Output the (X, Y) coordinate of the center of the cell containing the given text.  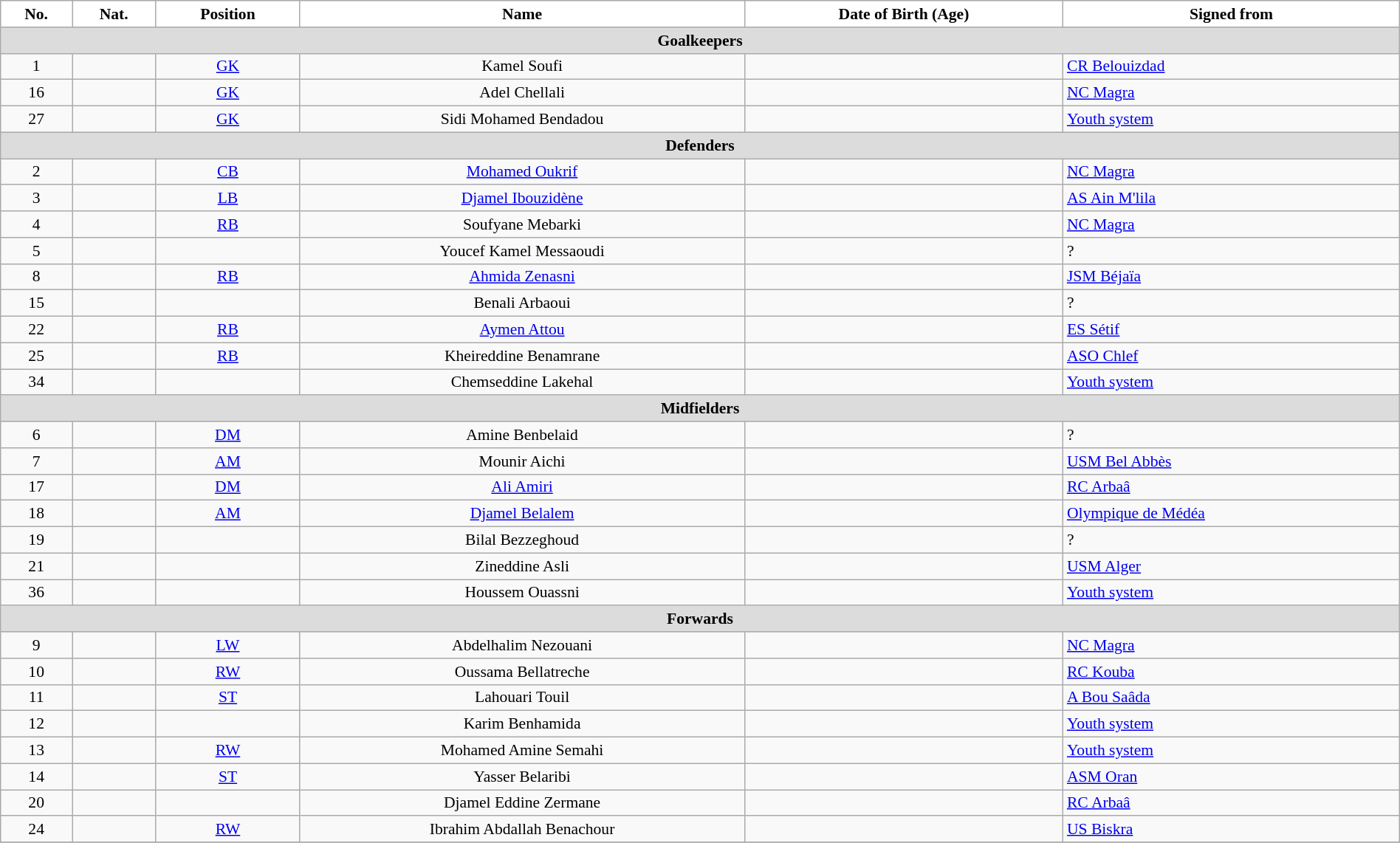
Ahmida Zenasni (522, 277)
6 (37, 435)
Name (522, 14)
17 (37, 487)
CB (227, 172)
15 (37, 303)
Adel Chellali (522, 93)
14 (37, 777)
36 (37, 593)
Olympique de Médéa (1232, 514)
Goalkeepers (700, 41)
Soufyane Mebarki (522, 224)
Houssem Ouassni (522, 593)
No. (37, 14)
Youcef Kamel Messaoudi (522, 251)
Benali Arbaoui (522, 303)
Djamel Eddine Zermane (522, 803)
Kheireddine Benamrane (522, 356)
Defenders (700, 145)
Karim Benhamida (522, 724)
Bilal Bezzeghoud (522, 540)
2 (37, 172)
Ibrahim Abdallah Benachour (522, 830)
ASM Oran (1232, 777)
Mohamed Amine Semahi (522, 751)
RC Kouba (1232, 672)
12 (37, 724)
25 (37, 356)
8 (37, 277)
Amine Benbelaid (522, 435)
Position (227, 14)
5 (37, 251)
AS Ain M'lila (1232, 199)
Yasser Belaribi (522, 777)
7 (37, 461)
Kamel Soufi (522, 66)
US Biskra (1232, 830)
Midfielders (700, 409)
22 (37, 330)
Date of Birth (Age) (904, 14)
24 (37, 830)
LW (227, 645)
CR Belouizdad (1232, 66)
16 (37, 93)
Lahouari Touil (522, 698)
Chemseddine Lakehal (522, 382)
Djamel Ibouzidène (522, 199)
20 (37, 803)
A Bou Saâda (1232, 698)
LB (227, 199)
9 (37, 645)
Abdelhalim Nezouani (522, 645)
34 (37, 382)
Nat. (114, 14)
JSM Béjaïa (1232, 277)
Djamel Belalem (522, 514)
ES Sétif (1232, 330)
Signed from (1232, 14)
4 (37, 224)
Sidi Mohamed Bendadou (522, 120)
Forwards (700, 619)
Mohamed Oukrif (522, 172)
ASO Chlef (1232, 356)
3 (37, 199)
18 (37, 514)
Oussama Bellatreche (522, 672)
13 (37, 751)
USM Alger (1232, 566)
11 (37, 698)
27 (37, 120)
19 (37, 540)
Ali Amiri (522, 487)
USM Bel Abbès (1232, 461)
10 (37, 672)
Zineddine Asli (522, 566)
1 (37, 66)
21 (37, 566)
Aymen Attou (522, 330)
Mounir Aichi (522, 461)
